Identify which cell holds the provided text, then report its (X, Y) central coordinate. 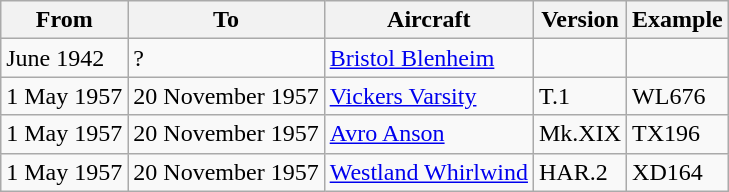
Westland Whirlwind (428, 172)
XD164 (678, 172)
HAR.2 (580, 172)
Example (678, 20)
Version (580, 20)
To (226, 20)
? (226, 58)
Aircraft (428, 20)
Mk.XIX (580, 134)
From (64, 20)
TX196 (678, 134)
T.1 (580, 96)
Avro Anson (428, 134)
WL676 (678, 96)
June 1942 (64, 58)
Bristol Blenheim (428, 58)
Vickers Varsity (428, 96)
